Pinpoint the cell where the given text exists, returning its [X, Y] midpoint coordinate. 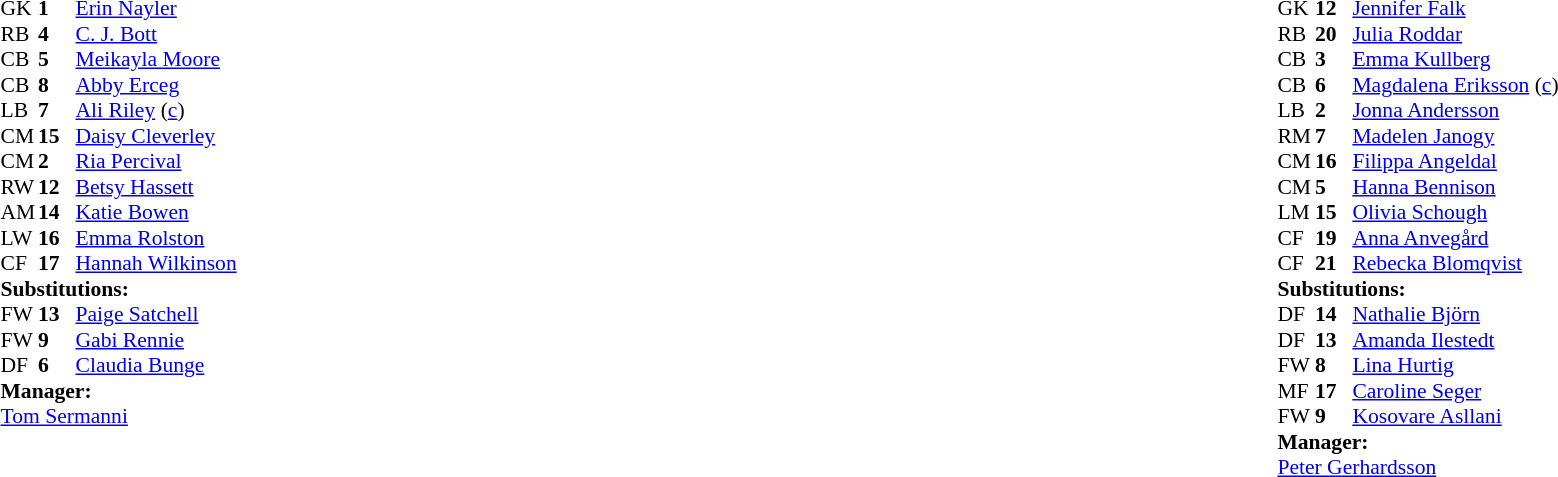
Ria Percival [156, 161]
Claudia Bunge [156, 365]
Tom Sermanni [118, 417]
4 [57, 34]
Jonna Andersson [1455, 111]
20 [1334, 34]
Emma Rolston [156, 238]
Anna Anvegård [1455, 238]
Meikayla Moore [156, 59]
Daisy Cleverley [156, 136]
C. J. Bott [156, 34]
Madelen Janogy [1455, 136]
AM [19, 213]
MF [1296, 391]
Abby Erceg [156, 85]
RW [19, 187]
Betsy Hassett [156, 187]
12 [57, 187]
Rebecka Blomqvist [1455, 263]
Hanna Bennison [1455, 187]
Ali Riley (c) [156, 111]
Nathalie Björn [1455, 315]
Olivia Schough [1455, 213]
Katie Bowen [156, 213]
Magdalena Eriksson (c) [1455, 85]
Gabi Rennie [156, 340]
Kosovare Asllani [1455, 417]
Caroline Seger [1455, 391]
21 [1334, 263]
Lina Hurtig [1455, 365]
3 [1334, 59]
Emma Kullberg [1455, 59]
LM [1296, 213]
Amanda Ilestedt [1455, 340]
19 [1334, 238]
Paige Satchell [156, 315]
LW [19, 238]
Hannah Wilkinson [156, 263]
Julia Roddar [1455, 34]
Filippa Angeldal [1455, 161]
RM [1296, 136]
